Pinpoint the cell where the given text exists, returning its (x, y) midpoint coordinate. 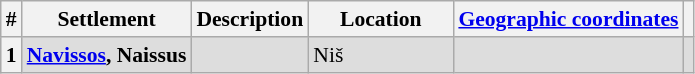
Location (380, 19)
Geographic coordinates (568, 19)
Description (250, 19)
# (12, 19)
Niš (380, 55)
Settlement (107, 19)
Navissos, Naissus (107, 55)
1 (12, 55)
